Identify which cell holds the provided text, then report its [x, y] central coordinate. 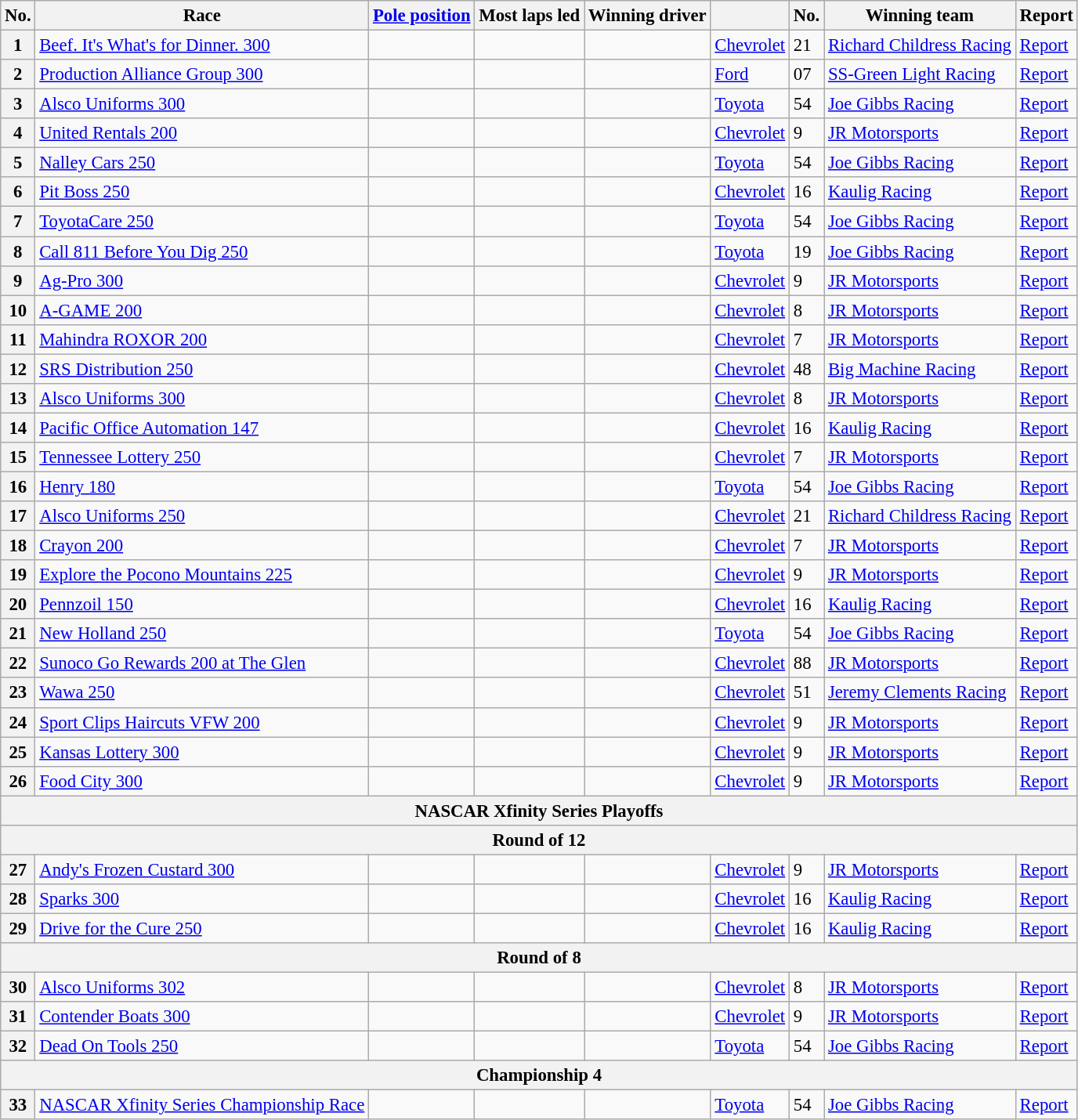
18 [18, 546]
Henry 180 [202, 486]
Production Alliance Group 300 [202, 74]
48 [806, 369]
Crayon 200 [202, 546]
SS-Green Light Racing [920, 74]
Winning driver [647, 16]
Sparks 300 [202, 899]
Big Machine Racing [920, 369]
Call 811 Before You Dig 250 [202, 251]
United Rentals 200 [202, 133]
Andy's Frozen Custard 300 [202, 869]
6 [18, 192]
Winning team [920, 16]
4 [18, 133]
3 [18, 104]
Tennessee Lottery 250 [202, 457]
A-GAME 200 [202, 310]
Race [202, 16]
14 [18, 428]
NASCAR Xfinity Series Championship Race [202, 1105]
25 [18, 752]
27 [18, 869]
13 [18, 399]
Explore the Pocono Mountains 225 [202, 575]
ToyotaCare 250 [202, 222]
33 [18, 1105]
28 [18, 899]
1 [18, 45]
15 [18, 457]
26 [18, 781]
Wawa 250 [202, 693]
New Holland 250 [202, 634]
51 [806, 693]
Beef. It's What's for Dinner. 300 [202, 45]
Pennzoil 150 [202, 605]
Mahindra ROXOR 200 [202, 339]
11 [18, 339]
Round of 12 [539, 840]
Contender Boats 300 [202, 1017]
Alsco Uniforms 250 [202, 516]
10 [18, 310]
Round of 8 [539, 958]
23 [18, 693]
Sunoco Go Rewards 200 at The Glen [202, 663]
Ford [750, 74]
2 [18, 74]
SRS Distribution 250 [202, 369]
Pit Boss 250 [202, 192]
32 [18, 1046]
Dead On Tools 250 [202, 1046]
NASCAR Xfinity Series Playoffs [539, 811]
Alsco Uniforms 302 [202, 988]
Nalley Cars 250 [202, 163]
Pacific Office Automation 147 [202, 428]
31 [18, 1017]
Championship 4 [539, 1075]
Pole position [421, 16]
Kansas Lottery 300 [202, 752]
29 [18, 928]
88 [806, 663]
Jeremy Clements Racing [920, 693]
20 [18, 605]
5 [18, 163]
12 [18, 369]
30 [18, 988]
Sport Clips Haircuts VFW 200 [202, 722]
Food City 300 [202, 781]
Ag-Pro 300 [202, 280]
Most laps led [530, 16]
24 [18, 722]
22 [18, 663]
Drive for the Cure 250 [202, 928]
17 [18, 516]
07 [806, 74]
